Locate the cell with the specified text and output its (x, y) center coordinate. 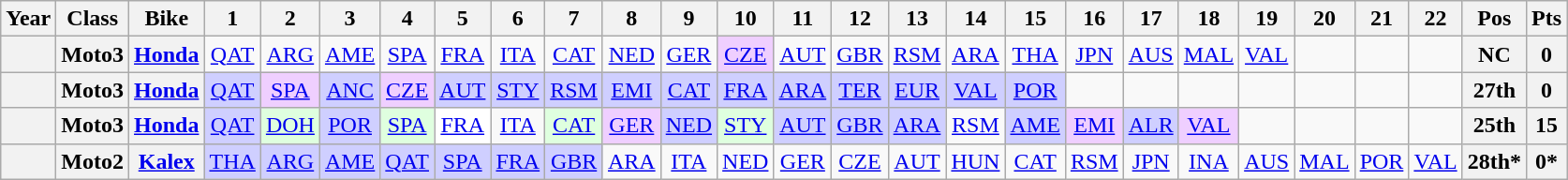
ALR (1150, 126)
Pos (1494, 19)
22 (1435, 19)
13 (917, 19)
25th (1494, 126)
0* (1547, 161)
INA (1208, 161)
NC (1494, 54)
21 (1382, 19)
27th (1494, 90)
17 (1150, 19)
5 (463, 19)
6 (518, 19)
Moto2 (93, 161)
Kalex (167, 161)
20 (1324, 19)
Year (28, 19)
19 (1266, 19)
2 (290, 19)
DOH (290, 126)
Pts (1547, 19)
HUN (976, 161)
16 (1094, 19)
12 (860, 19)
18 (1208, 19)
9 (688, 19)
Class (93, 19)
ANC (349, 90)
1 (232, 19)
8 (631, 19)
10 (746, 19)
14 (976, 19)
7 (574, 19)
11 (803, 19)
EUR (917, 90)
TER (860, 90)
3 (349, 19)
Bike (167, 19)
28th* (1494, 161)
4 (407, 19)
